Return (X, Y) of the center of cell containing provided text 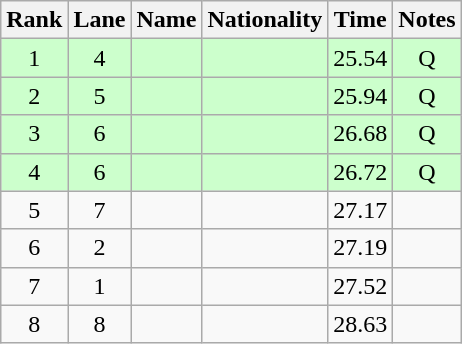
25.94 (360, 96)
3 (34, 134)
25.54 (360, 58)
Rank (34, 20)
27.19 (360, 248)
Notes (427, 20)
27.52 (360, 286)
27.17 (360, 210)
28.63 (360, 324)
Lane (100, 20)
26.72 (360, 172)
Name (166, 20)
Time (360, 20)
26.68 (360, 134)
Nationality (265, 20)
